Locate the cell with the specified text and output its (X, Y) center coordinate. 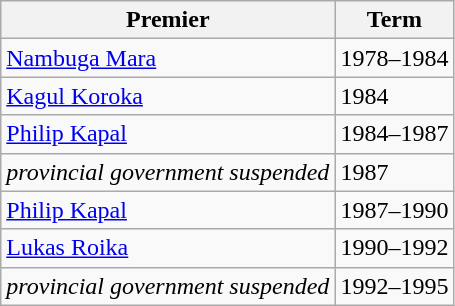
Nambuga Mara (168, 58)
1984 (394, 96)
1990–1992 (394, 248)
Premier (168, 20)
1992–1995 (394, 286)
1987–1990 (394, 210)
Lukas Roika (168, 248)
Term (394, 20)
1987 (394, 172)
Kagul Koroka (168, 96)
1978–1984 (394, 58)
1984–1987 (394, 134)
